Extract the [x, y] coordinate from the center of the cell holding the provided text.  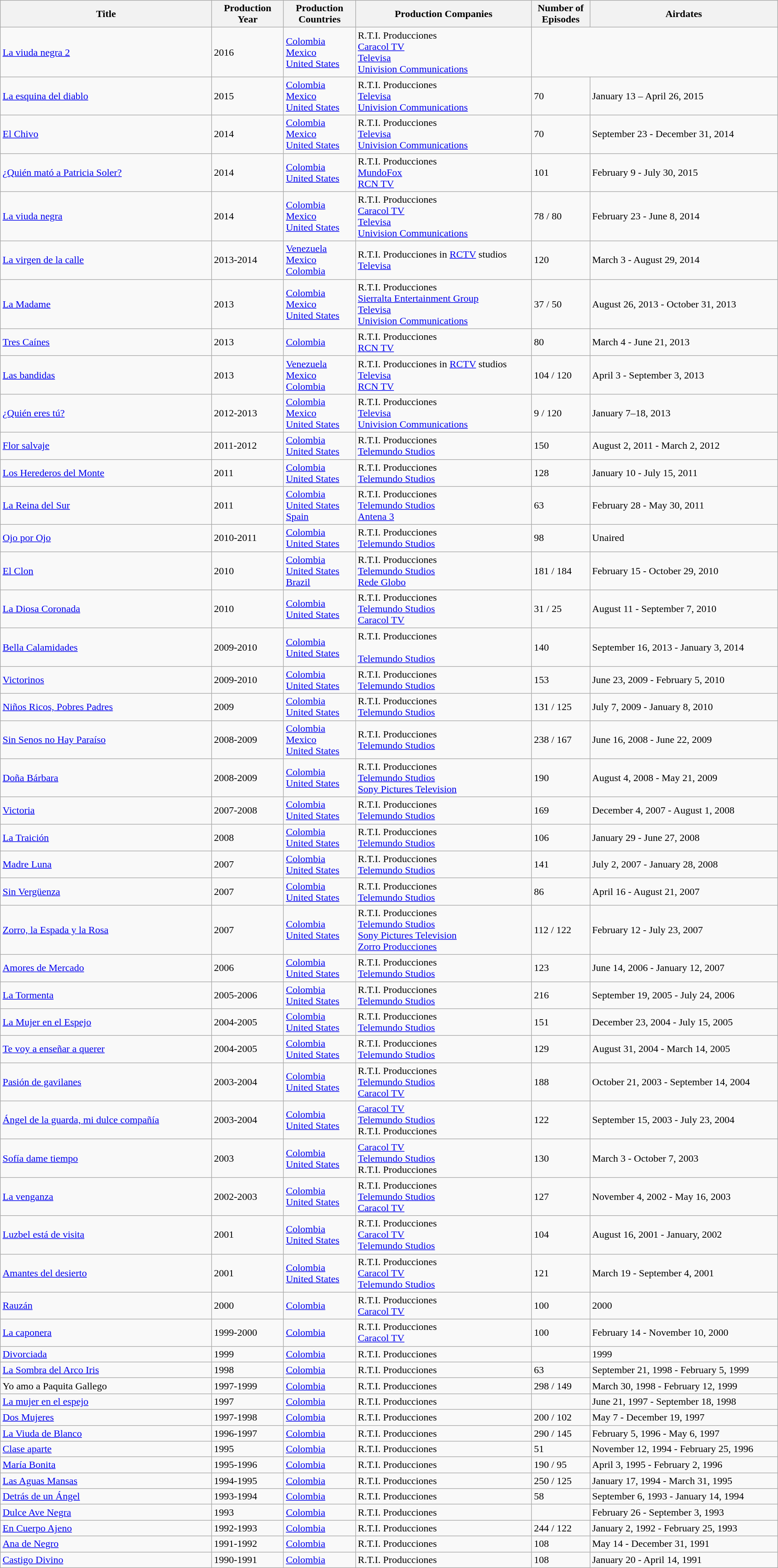
September 21, 1998 - February 5, 1999 [684, 1370]
December 4, 2007 - August 1, 2008 [684, 810]
Los Herederos del Monte [106, 473]
141 [561, 864]
April 16 - August 21, 2007 [684, 892]
Production Year [248, 14]
Bella Calamidades [106, 647]
Clase aparte [106, 1449]
Divorciada [106, 1354]
El Clon [106, 571]
¿Quién mató a Patricia Soler? [106, 172]
238 / 167 [561, 740]
169 [561, 810]
181 / 184 [561, 571]
1995 [248, 1449]
Sin Vergüenza [106, 892]
Sin Senos no Hay Paraíso [106, 740]
Rauzán [106, 1305]
July 2, 2007 - January 28, 2008 [684, 864]
244 / 122 [561, 1528]
129 [561, 1049]
September 23 - December 31, 2014 [684, 134]
Airdates [684, 14]
290 / 145 [561, 1433]
1990-1991 [248, 1560]
1992-1993 [248, 1528]
R.T.I. Producciones in RCTV studiosTelevisaRCN TV [443, 375]
2009 [248, 707]
La Viuda de Blanco [106, 1433]
128 [561, 473]
February 28 - May 30, 2011 [684, 506]
La venganza [106, 1197]
121 [561, 1273]
Amantes del desierto [106, 1273]
August 2, 2011 - March 2, 2012 [684, 445]
La caponera [106, 1333]
86 [561, 892]
1993-1994 [248, 1497]
153 [561, 680]
March 3 - October 7, 2003 [684, 1158]
2005-2006 [248, 995]
104 [561, 1235]
78 / 80 [561, 216]
May 7 - December 19, 1997 [684, 1417]
2003 [248, 1158]
1993 [248, 1512]
104 / 120 [561, 375]
R.T.I. ProduccionesSierralta Entertainment GroupTelevisaUnivision Communications [443, 304]
216 [561, 995]
190 [561, 778]
March 3 - August 29, 2014 [684, 260]
En Cuerpo Ajeno [106, 1528]
April 3 - September 3, 2013 [684, 375]
2016 [248, 52]
127 [561, 1197]
Flor salvaje [106, 445]
June 23, 2009 - February 5, 2010 [684, 680]
Dos Mujeres [106, 1417]
Yo amo a Paquita Gallego [106, 1386]
January 2, 1992 - February 25, 1993 [684, 1528]
151 [561, 1022]
February 23 - June 8, 2014 [684, 216]
Niños Ricos, Pobres Padres [106, 707]
51 [561, 1449]
La Sombra del Arco Iris [106, 1370]
September 16, 2013 - January 3, 2014 [684, 647]
R.T.I. ProduccionesTelemundo StudiosAntena 3 [443, 506]
Dulce Ave Negra [106, 1512]
August 31, 2004 - March 14, 2005 [684, 1049]
January 10 - July 15, 2011 [684, 473]
Victorinos [106, 680]
Ángel de la guarda, mi dulce compañía [106, 1120]
131 / 125 [561, 707]
1991-1992 [248, 1544]
200 / 102 [561, 1417]
August 4, 2008 - May 21, 2009 [684, 778]
Production Countries [319, 14]
Tres Caínes [106, 342]
March 19 - September 4, 2001 [684, 1273]
Luzbel está de visita [106, 1235]
September 15, 2003 - July 23, 2004 [684, 1120]
La Mujer en el Espejo [106, 1022]
130 [561, 1158]
January 17, 1994 - March 31, 1995 [684, 1481]
August 16, 2001 - January, 2002 [684, 1235]
La Reina del Sur [106, 506]
ColombiaUnited StatesBrazil [319, 571]
June 21, 1997 - September 18, 1998 [684, 1401]
March 30, 1998 - February 12, 1999 [684, 1386]
2013-2014 [248, 260]
106 [561, 838]
1996-1997 [248, 1433]
June 16, 2008 - June 22, 2009 [684, 740]
2008 [248, 838]
122 [561, 1120]
January 29 - June 27, 2008 [684, 838]
120 [561, 260]
123 [561, 968]
150 [561, 445]
ColombiaUnited StatesSpain [319, 506]
Number of Episodes [561, 14]
La esquina del diablo [106, 96]
101 [561, 172]
R.T.I. Producciones Telemundo Studios [443, 647]
February 14 - November 10, 2000 [684, 1333]
2012-2013 [248, 413]
98 [561, 538]
January 13 – April 26, 2015 [684, 96]
Victoria [106, 810]
July 7, 2009 - January 8, 2010 [684, 707]
November 12, 1994 - February 25, 1996 [684, 1449]
September 19, 2005 - July 24, 2006 [684, 995]
La viuda negra [106, 216]
1997-1999 [248, 1386]
58 [561, 1497]
La mujer en el espejo [106, 1401]
February 15 - October 29, 2010 [684, 571]
La Madame [106, 304]
37 / 50 [561, 304]
Sofía dame tiempo [106, 1158]
November 4, 2002 - May 16, 2003 [684, 1197]
August 11 - September 7, 2010 [684, 609]
Pasión de gavilanes [106, 1082]
R.T.I. ProduccionesTelemundo StudiosSony Pictures TelevisionZorro Producciones [443, 930]
298 / 149 [561, 1386]
1997 [248, 1401]
2002-2003 [248, 1197]
June 14, 2006 - January 12, 2007 [684, 968]
Unaired [684, 538]
April 3, 1995 - February 2, 1996 [684, 1465]
El Chivo [106, 134]
¿Quién eres tú? [106, 413]
R.T.I. ProduccionesRCN TV [443, 342]
February 5, 1996 - May 6, 1997 [684, 1433]
February 26 - September 3, 1993 [684, 1512]
Las bandidas [106, 375]
Title [106, 14]
9 / 120 [561, 413]
La Tormenta [106, 995]
May 14 - December 31, 1991 [684, 1544]
R.T.I. ProduccionesTelemundo StudiosSony Pictures Television [443, 778]
Doña Bárbara [106, 778]
La virgen de la calle [106, 260]
La Diosa Coronada [106, 609]
Production Companies [443, 14]
2011-2012 [248, 445]
2015 [248, 96]
La Traición [106, 838]
Detrás de un Ángel [106, 1497]
Ana de Negro [106, 1544]
January 20 - April 14, 1991 [684, 1560]
31 / 25 [561, 609]
80 [561, 342]
Castigo Divino [106, 1560]
Las Aguas Mansas [106, 1481]
Zorro, la Espada y la Rosa [106, 930]
La viuda negra 2 [106, 52]
María Bonita [106, 1465]
190 / 95 [561, 1465]
December 23, 2004 - July 15, 2005 [684, 1022]
140 [561, 647]
Amores de Mercado [106, 968]
1995-1996 [248, 1465]
1994-1995 [248, 1481]
October 21, 2003 - September 14, 2004 [684, 1082]
March 4 - June 21, 2013 [684, 342]
112 / 122 [561, 930]
September 6, 1993 - January 14, 1994 [684, 1497]
R.T.I. Producciones in RCTV studiosTelevisa [443, 260]
1997-1998 [248, 1417]
Madre Luna [106, 864]
February 9 - July 30, 2015 [684, 172]
Ojo por Ojo [106, 538]
R.T.I. ProduccionesMundoFoxRCN TV [443, 172]
Te voy a enseñar a querer [106, 1049]
250 / 125 [561, 1481]
2010-2011 [248, 538]
1999-2000 [248, 1333]
2006 [248, 968]
188 [561, 1082]
2007-2008 [248, 810]
1998 [248, 1370]
February 12 - July 23, 2007 [684, 930]
January 7–18, 2013 [684, 413]
R.T.I. ProduccionesTelemundo StudiosRede Globo [443, 571]
August 26, 2013 - October 31, 2013 [684, 304]
